Return [x, y] of the center of cell containing provided text 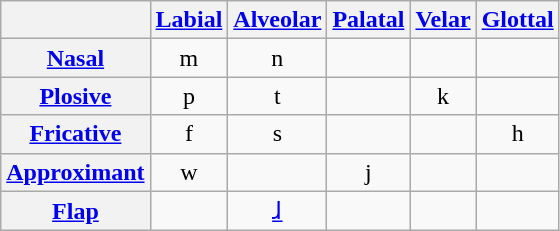
n [278, 58]
Palatal [368, 20]
Nasal [76, 58]
j [368, 172]
Alveolar [278, 20]
w [189, 172]
h [518, 134]
Fricative [76, 134]
Flap [76, 211]
Plosive [76, 96]
k [443, 96]
Glottal [518, 20]
Labial [189, 20]
Approximant [76, 172]
s [278, 134]
ɺ [278, 211]
m [189, 58]
p [189, 96]
t [278, 96]
f [189, 134]
Velar [443, 20]
